Output the (X, Y) coordinate of the center of the cell containing the given text.  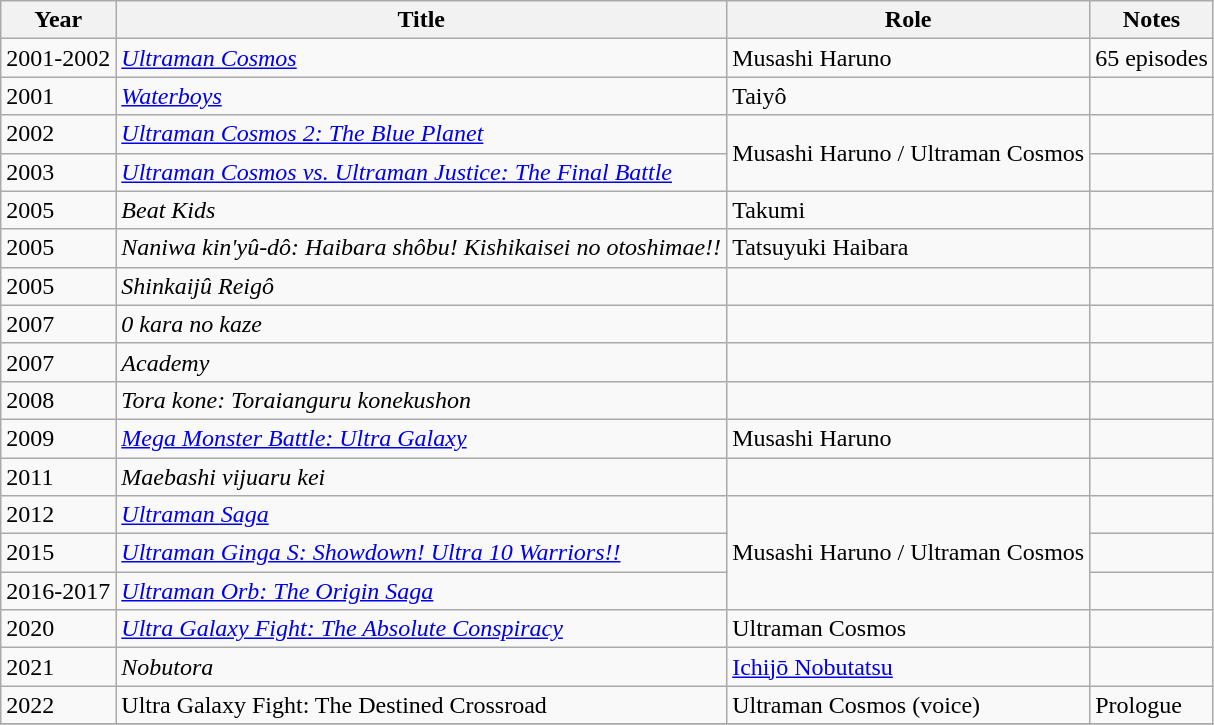
Nobutora (422, 667)
Role (908, 20)
2020 (58, 629)
2015 (58, 553)
Ultraman Ginga S: Showdown! Ultra 10 Warriors!! (422, 553)
Notes (1152, 20)
2001-2002 (58, 58)
Shinkaijû Reigô (422, 286)
Prologue (1152, 705)
Beat Kids (422, 210)
2009 (58, 438)
Naniwa kin'yû-dô: Haibara shôbu! Kishikaisei no otoshimae!! (422, 248)
65 episodes (1152, 58)
2002 (58, 134)
2016-2017 (58, 591)
2012 (58, 515)
Title (422, 20)
Ultraman Cosmos (voice) (908, 705)
2021 (58, 667)
2001 (58, 96)
Ultraman Cosmos 2: The Blue Planet (422, 134)
Academy (422, 362)
0 kara no kaze (422, 324)
Ultraman Cosmos vs. Ultraman Justice: The Final Battle (422, 172)
Year (58, 20)
Ultraman Orb: The Origin Saga (422, 591)
Ultra Galaxy Fight: The Absolute Conspiracy (422, 629)
Taiyô (908, 96)
2003 (58, 172)
Waterboys (422, 96)
Ultra Galaxy Fight: The Destined Crossroad (422, 705)
Tora kone: Toraianguru konekushon (422, 400)
2008 (58, 400)
Ichijō Nobutatsu (908, 667)
Mega Monster Battle: Ultra Galaxy (422, 438)
Takumi (908, 210)
Maebashi vijuaru kei (422, 477)
2022 (58, 705)
Ultraman Saga (422, 515)
Tatsuyuki Haibara (908, 248)
2011 (58, 477)
